Identify which cell holds the provided text, then report its [x, y] central coordinate. 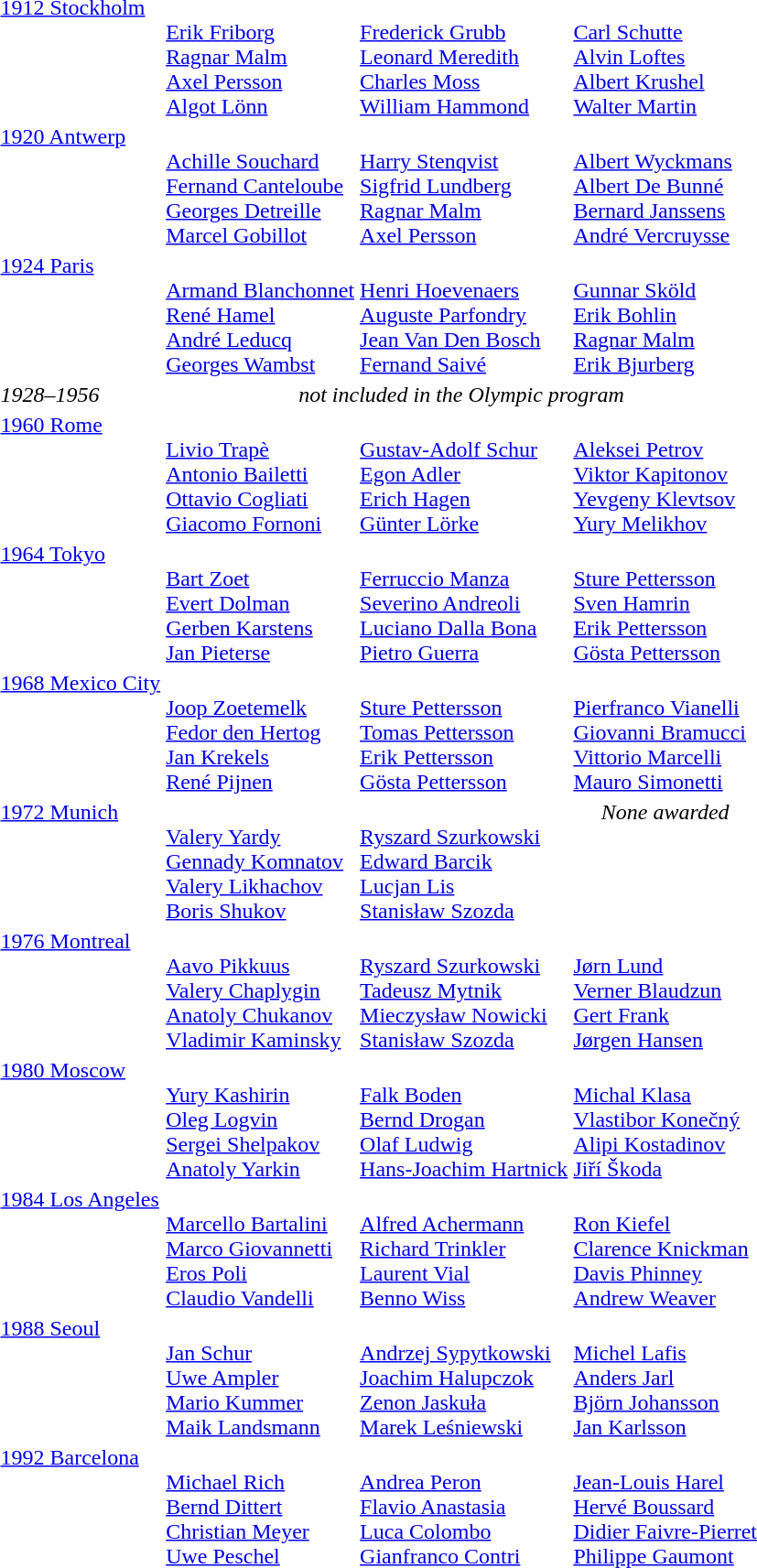
Ferruccio ManzaSeverino AndreoliLuciano Dalla BonaPietro Guerra [464, 603]
Harry StenqvistSigfrid LundbergRagnar MalmAxel Persson [464, 186]
Jan SchurUwe AmplerMario KummerMaik Landsmann [260, 1378]
Armand BlanchonnetRené HamelAndré LeducqGeorges Wambst [260, 315]
Yury KashirinOleg LogvinSergei ShelpakovAnatoly Yarkin [260, 1119]
Gustav-Adolf SchurEgon AdlerErich HagenGünter Lörke [464, 474]
Andrzej SypytkowskiJoachim HalupczokZenon JaskułaMarek Leśniewski [464, 1378]
Achille SouchardFernand CanteloubeGeorges DetreilleMarcel Gobillot [260, 186]
Alfred AchermannRichard TrinklerLaurent VialBenno Wiss [464, 1249]
Falk BodenBernd DroganOlaf LudwigHans-Joachim Hartnick [464, 1119]
Valery YardyGennady KomnatovValery LikhachovBoris Shukov [260, 861]
Marcello BartaliniMarco GiovannettiEros PoliClaudio Vandelli [260, 1249]
Henri HoevenaersAuguste ParfondryJean Van Den Bosch Fernand Saivé [464, 315]
Ryszard SzurkowskiTadeusz MytnikMieczysław NowickiStanisław Szozda [464, 990]
Joop ZoetemelkFedor den HertogJan KrekelsRené Pijnen [260, 732]
Livio TrapèAntonio BailettiOttavio CogliatiGiacomo Fornoni [260, 474]
Bart ZoetEvert DolmanGerben KarstensJan Pieterse [260, 603]
Aavo PikkuusValery ChaplyginAnatoly ChukanovVladimir Kaminsky [260, 990]
Sture PetterssonTomas PetterssonErik PetterssonGösta Pettersson [464, 732]
Ryszard SzurkowskiEdward BarcikLucjan LisStanisław Szozda [464, 861]
